Provide the (x, y) coordinate of the cell's center where the given text is located.  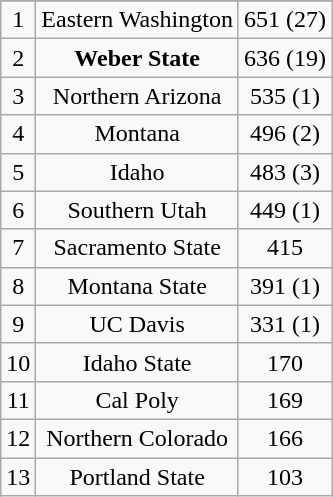
1 (18, 20)
170 (284, 362)
636 (19) (284, 58)
5 (18, 172)
4 (18, 134)
Southern Utah (138, 210)
3 (18, 96)
Northern Colorado (138, 438)
103 (284, 477)
2 (18, 58)
Idaho State (138, 362)
7 (18, 248)
10 (18, 362)
651 (27) (284, 20)
13 (18, 477)
483 (3) (284, 172)
415 (284, 248)
8 (18, 286)
Cal Poly (138, 400)
496 (2) (284, 134)
6 (18, 210)
11 (18, 400)
169 (284, 400)
12 (18, 438)
391 (1) (284, 286)
Idaho (138, 172)
331 (1) (284, 324)
Montana (138, 134)
Northern Arizona (138, 96)
Sacramento State (138, 248)
9 (18, 324)
Weber State (138, 58)
166 (284, 438)
Eastern Washington (138, 20)
Montana State (138, 286)
UC Davis (138, 324)
Portland State (138, 477)
449 (1) (284, 210)
535 (1) (284, 96)
